Return the (x, y) coordinate for the center point of the cell that contains the specified text.  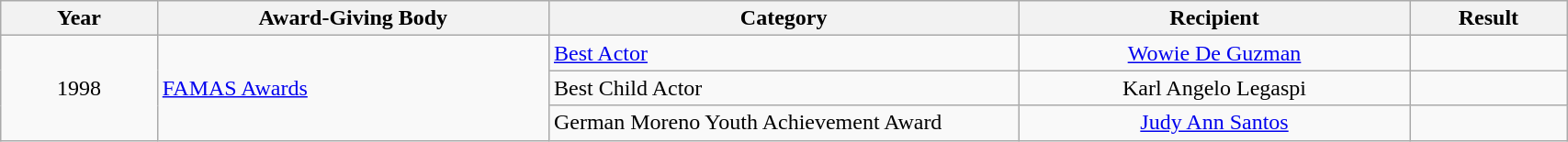
Judy Ann Santos (1214, 123)
Best Child Actor (783, 88)
FAMAS Awards (353, 88)
Result (1488, 18)
Year (79, 18)
1998 (79, 88)
Wowie De Guzman (1214, 53)
Category (783, 18)
Karl Angelo Legaspi (1214, 88)
Award-Giving Body (353, 18)
Recipient (1214, 18)
Best Actor (783, 53)
German Moreno Youth Achievement Award (783, 123)
